Detect which cell encompasses the target text, then output its (X, Y) center coordinate. 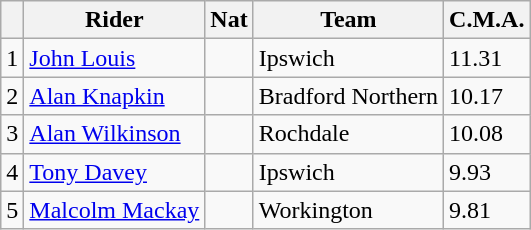
10.08 (487, 134)
Malcolm Mackay (114, 210)
Workington (348, 210)
Rider (114, 20)
2 (12, 96)
4 (12, 172)
Nat (229, 20)
5 (12, 210)
11.31 (487, 58)
3 (12, 134)
1 (12, 58)
9.93 (487, 172)
10.17 (487, 96)
Alan Wilkinson (114, 134)
Rochdale (348, 134)
Tony Davey (114, 172)
Team (348, 20)
9.81 (487, 210)
Alan Knapkin (114, 96)
John Louis (114, 58)
Bradford Northern (348, 96)
C.M.A. (487, 20)
